For the text-containing cell, return its midpoint in (X, Y) coordinate format. 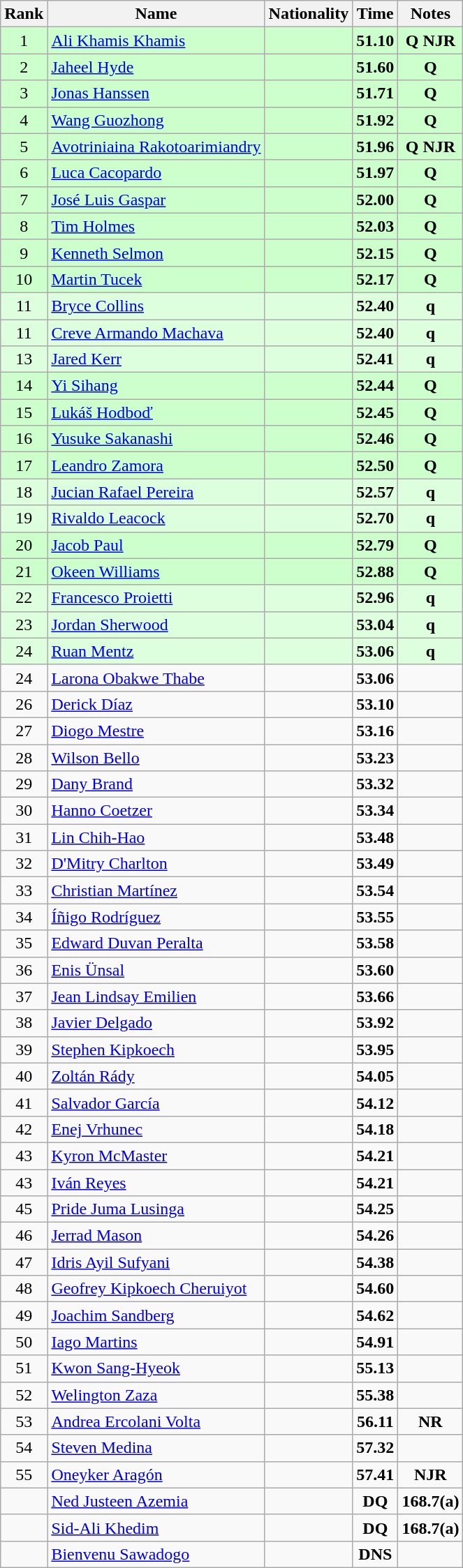
Notes (430, 14)
10 (24, 279)
Ali Khamis Khamis (156, 40)
51.60 (376, 67)
48 (24, 1289)
Ruan Mentz (156, 651)
53.60 (376, 970)
Kwon Sang-Hyeok (156, 1368)
Enej Vrhunec (156, 1129)
53.95 (376, 1050)
Andrea Ercolani Volta (156, 1421)
56.11 (376, 1421)
Luca Cacopardo (156, 173)
Francesco Proietti (156, 598)
Rivaldo Leacock (156, 518)
14 (24, 386)
Jared Kerr (156, 359)
Name (156, 14)
Kyron McMaster (156, 1156)
Creve Armando Machava (156, 333)
16 (24, 439)
42 (24, 1129)
Leandro Zamora (156, 465)
Zoltán Rády (156, 1076)
Jucian Rafael Pereira (156, 492)
52.00 (376, 200)
53 (24, 1421)
Jaheel Hyde (156, 67)
Lukáš Hodboď (156, 412)
23 (24, 625)
52.15 (376, 253)
20 (24, 545)
36 (24, 970)
Javier Delgado (156, 1023)
6 (24, 173)
8 (24, 226)
Dany Brand (156, 784)
Christian Martínez (156, 890)
Joachim Sandberg (156, 1315)
52.17 (376, 279)
53.49 (376, 864)
28 (24, 757)
53.92 (376, 1023)
52.57 (376, 492)
52.41 (376, 359)
Bienvenu Sawadogo (156, 1554)
40 (24, 1076)
47 (24, 1262)
53.55 (376, 917)
53.04 (376, 625)
55 (24, 1474)
15 (24, 412)
Jordan Sherwood (156, 625)
Iván Reyes (156, 1183)
Edward Duvan Peralta (156, 943)
Okeen Williams (156, 572)
29 (24, 784)
1 (24, 40)
22 (24, 598)
Tim Holmes (156, 226)
54.62 (376, 1315)
Enis Ünsal (156, 970)
54.60 (376, 1289)
Larona Obakwe Thabe (156, 678)
NJR (430, 1474)
3 (24, 94)
Idris Ayil Sufyani (156, 1262)
Steven Medina (156, 1448)
54.05 (376, 1076)
Jean Lindsay Emilien (156, 996)
2 (24, 67)
37 (24, 996)
45 (24, 1209)
57.41 (376, 1474)
52.88 (376, 572)
52.96 (376, 598)
50 (24, 1342)
Welington Zaza (156, 1395)
DNS (376, 1554)
Time (376, 14)
54.18 (376, 1129)
Iago Martins (156, 1342)
4 (24, 120)
Íñigo Rodríguez (156, 917)
Nationality (309, 14)
41 (24, 1103)
53.66 (376, 996)
51.96 (376, 147)
52.45 (376, 412)
52.46 (376, 439)
54.12 (376, 1103)
Jerrad Mason (156, 1236)
Yusuke Sakanashi (156, 439)
33 (24, 890)
53.10 (376, 704)
Hanno Coetzer (156, 811)
54.38 (376, 1262)
José Luis Gaspar (156, 200)
51.71 (376, 94)
5 (24, 147)
51.92 (376, 120)
32 (24, 864)
Bryce Collins (156, 306)
Avotriniaina Rakotoarimiandry (156, 147)
54.91 (376, 1342)
51.97 (376, 173)
D'Mitry Charlton (156, 864)
53.54 (376, 890)
52.50 (376, 465)
52 (24, 1395)
Jonas Hanssen (156, 94)
52.79 (376, 545)
31 (24, 837)
46 (24, 1236)
18 (24, 492)
54.26 (376, 1236)
Diogo Mestre (156, 731)
21 (24, 572)
7 (24, 200)
13 (24, 359)
Sid-Ali Khedim (156, 1528)
Salvador García (156, 1103)
49 (24, 1315)
53.34 (376, 811)
39 (24, 1050)
53.48 (376, 837)
Geofrey Kipkoech Cheruiyot (156, 1289)
9 (24, 253)
26 (24, 704)
Ned Justeen Azemia (156, 1501)
51 (24, 1368)
53.16 (376, 731)
Stephen Kipkoech (156, 1050)
53.32 (376, 784)
Lin Chih-Hao (156, 837)
19 (24, 518)
53.23 (376, 757)
Yi Sihang (156, 386)
Martin Tucek (156, 279)
55.13 (376, 1368)
Kenneth Selmon (156, 253)
30 (24, 811)
27 (24, 731)
Rank (24, 14)
Jacob Paul (156, 545)
38 (24, 1023)
57.32 (376, 1448)
51.10 (376, 40)
35 (24, 943)
Derick Díaz (156, 704)
Wilson Bello (156, 757)
53.58 (376, 943)
34 (24, 917)
17 (24, 465)
NR (430, 1421)
55.38 (376, 1395)
54.25 (376, 1209)
Pride Juma Lusinga (156, 1209)
52.44 (376, 386)
54 (24, 1448)
52.70 (376, 518)
Wang Guozhong (156, 120)
52.03 (376, 226)
Oneyker Aragón (156, 1474)
